Pinpoint the cell where the given text exists, returning its [X, Y] midpoint coordinate. 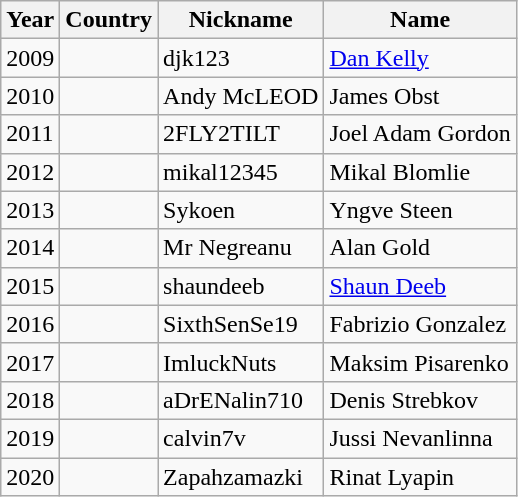
Denis Strebkov [420, 400]
2019 [30, 438]
Joel Adam Gordon [420, 134]
Jussi Nevanlinna [420, 438]
Yngve Steen [420, 210]
Nickname [241, 20]
SixthSenSe19 [241, 324]
Maksim Pisarenko [420, 362]
Name [420, 20]
2013 [30, 210]
2009 [30, 58]
Year [30, 20]
2020 [30, 477]
2010 [30, 96]
2017 [30, 362]
Dan Kelly [420, 58]
aDrENalin710 [241, 400]
Rinat Lyapin [420, 477]
Shaun Deeb [420, 286]
Sykoen [241, 210]
Alan Gold [420, 248]
djk123 [241, 58]
Mikal Blomlie [420, 172]
2011 [30, 134]
2015 [30, 286]
Country [109, 20]
2FLY2TILT [241, 134]
shaundeeb [241, 286]
calvin7v [241, 438]
2016 [30, 324]
2012 [30, 172]
Andy McLEOD [241, 96]
Fabrizio Gonzalez [420, 324]
mikal12345 [241, 172]
2014 [30, 248]
ImluckNuts [241, 362]
James Obst [420, 96]
2018 [30, 400]
Mr Negreanu [241, 248]
Zapahzamazki [241, 477]
